From the cell containing the given text, extract its center point as (x, y) coordinate. 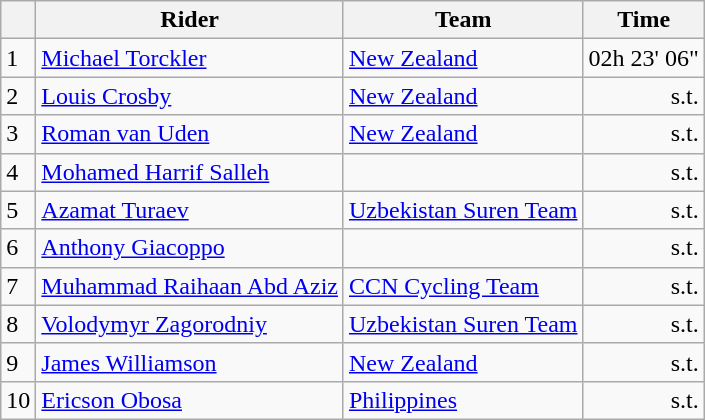
Rider (190, 20)
Anthony Giacoppo (190, 248)
5 (18, 210)
8 (18, 324)
3 (18, 134)
Muhammad Raihaan Abd Aziz (190, 286)
James Williamson (190, 362)
9 (18, 362)
Mohamed Harrif Salleh (190, 172)
4 (18, 172)
2 (18, 96)
Ericson Obosa (190, 400)
CCN Cycling Team (463, 286)
Time (644, 20)
Team (463, 20)
02h 23' 06" (644, 58)
Volodymyr Zagorodniy (190, 324)
1 (18, 58)
Louis Crosby (190, 96)
10 (18, 400)
Michael Torckler (190, 58)
Azamat Turaev (190, 210)
6 (18, 248)
Roman van Uden (190, 134)
Philippines (463, 400)
7 (18, 286)
